Detect which cell encompasses the target text, then output its [X, Y] center coordinate. 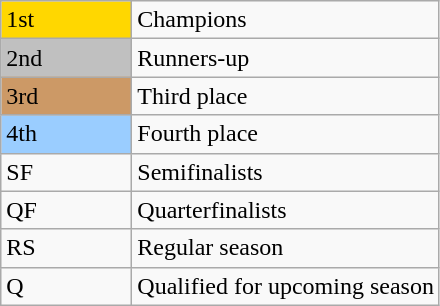
Runners-up [286, 58]
RS [66, 248]
Champions [286, 20]
2nd [66, 58]
3rd [66, 96]
Third place [286, 96]
Fourth place [286, 134]
1st [66, 20]
Q [66, 286]
QF [66, 210]
Semifinalists [286, 172]
4th [66, 134]
SF [66, 172]
Quarterfinalists [286, 210]
Regular season [286, 248]
Qualified for upcoming season [286, 286]
